Return the [x, y] coordinate for the center point of the cell that contains the specified text.  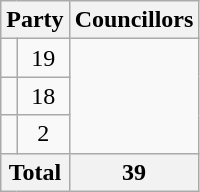
Councillors [134, 20]
Party [35, 20]
19 [43, 58]
39 [134, 172]
Total [35, 172]
2 [43, 134]
18 [43, 96]
